From the cell containing the given text, extract its center point as (x, y) coordinate. 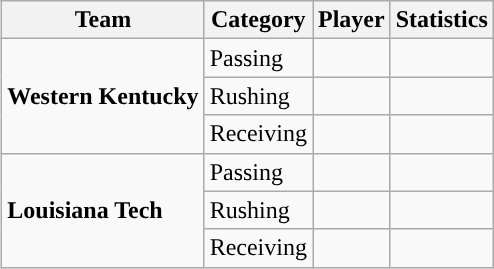
Louisiana Tech (103, 210)
Category (258, 20)
Statistics (442, 20)
Player (351, 20)
Team (103, 20)
Western Kentucky (103, 96)
